Provide the [X, Y] coordinate of the cell's center where the given text is located.  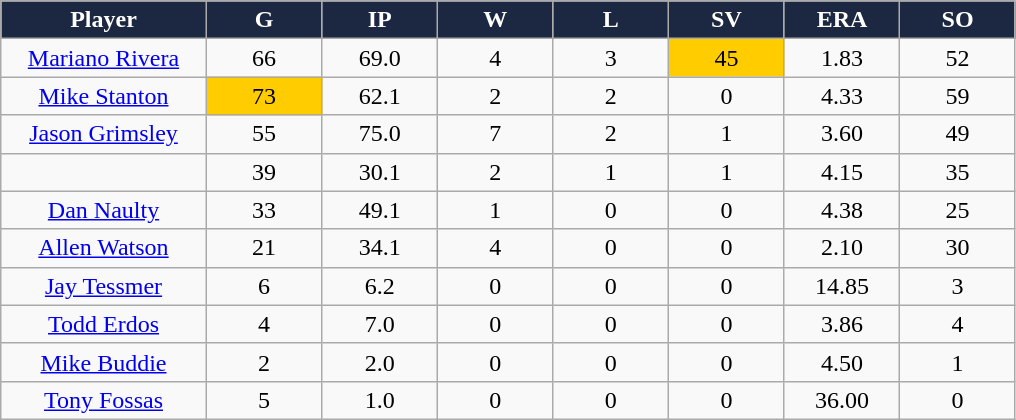
39 [264, 172]
4.15 [842, 172]
SV [727, 20]
7 [495, 134]
Allen Watson [104, 248]
36.00 [842, 400]
G [264, 20]
Tony Fossas [104, 400]
1.83 [842, 58]
7.0 [380, 324]
69.0 [380, 58]
Jason Grimsley [104, 134]
73 [264, 96]
IP [380, 20]
4.38 [842, 210]
W [495, 20]
ERA [842, 20]
75.0 [380, 134]
3.86 [842, 324]
30 [958, 248]
6 [264, 286]
3.60 [842, 134]
Mike Buddie [104, 362]
14.85 [842, 286]
4.50 [842, 362]
49 [958, 134]
21 [264, 248]
35 [958, 172]
6.2 [380, 286]
L [611, 20]
Todd Erdos [104, 324]
45 [727, 58]
1.0 [380, 400]
5 [264, 400]
55 [264, 134]
Mariano Rivera [104, 58]
Jay Tessmer [104, 286]
2.0 [380, 362]
4.33 [842, 96]
66 [264, 58]
SO [958, 20]
25 [958, 210]
Player [104, 20]
30.1 [380, 172]
34.1 [380, 248]
Mike Stanton [104, 96]
62.1 [380, 96]
33 [264, 210]
49.1 [380, 210]
59 [958, 96]
52 [958, 58]
2.10 [842, 248]
Dan Naulty [104, 210]
